Provide the (X, Y) coordinate of the cell's center where the given text is located.  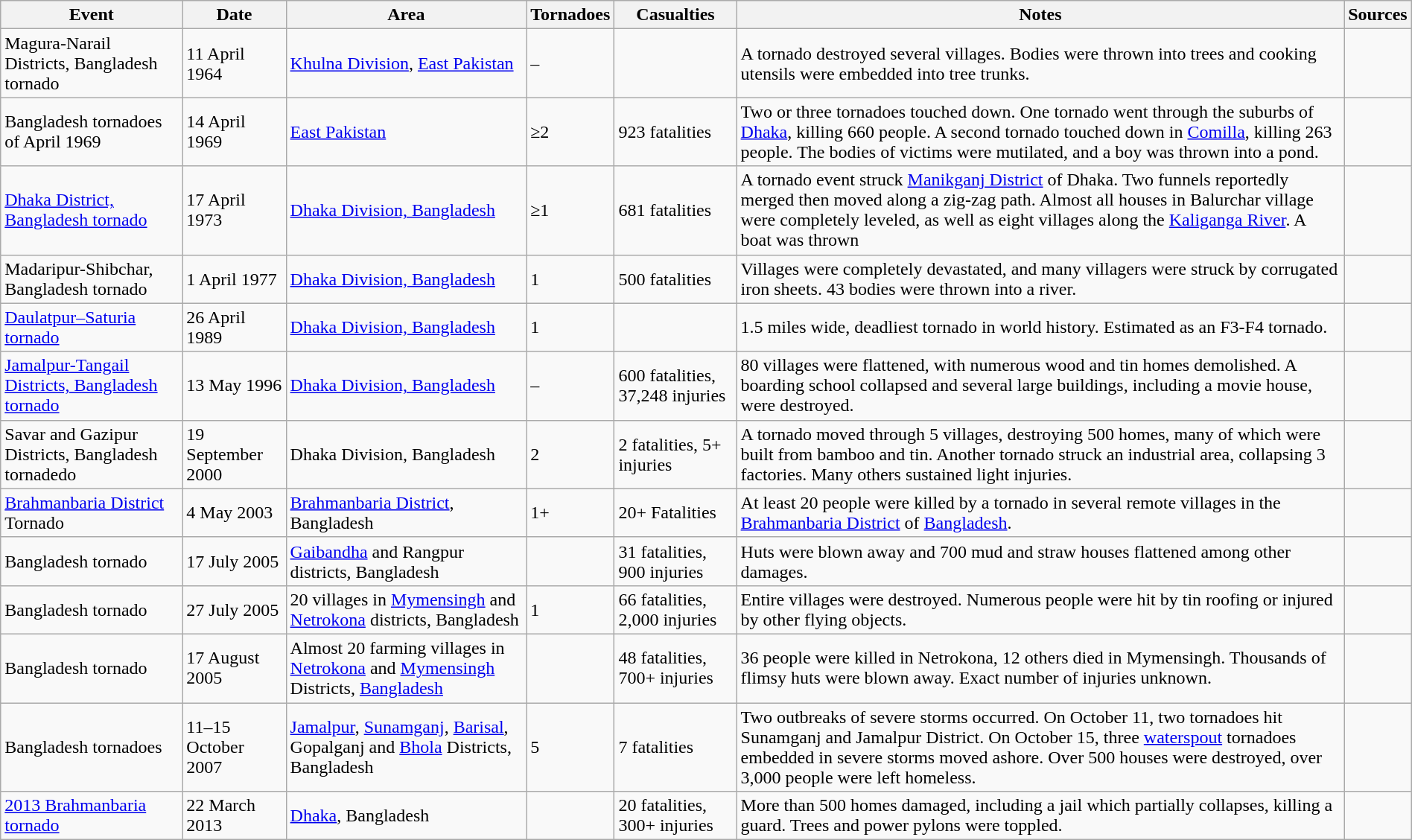
More than 500 homes damaged, including a jail which partially collapses, killing a guard. Trees and power pylons were toppled. (1040, 816)
≥2 (570, 132)
17 July 2005 (234, 561)
17 April 1973 (234, 210)
600 fatalities, 37,248 injuries (675, 386)
Huts were blown away and 700 mud and straw houses flattened among other damages. (1040, 561)
14 April 1969 (234, 132)
1+ (570, 512)
Daulatpur–Saturia tornado (92, 328)
Savar and Gazipur Districts, Bangladesh tornadedo (92, 454)
1 April 1977 (234, 279)
4 May 2003 (234, 512)
Jamalpur, Sunamganj, Barisal, Gopalganj and Bhola Districts, Bangladesh (407, 748)
Madaripur-Shibchar, Bangladesh tornado (92, 279)
26 April 1989 (234, 328)
7 fatalities (675, 748)
Date (234, 15)
A tornado destroyed several villages. Bodies were thrown into trees and cooking utensils were embedded into tree trunks. (1040, 63)
Area (407, 15)
20 villages in Mymensingh and Netrokona districts, Bangladesh (407, 609)
48 fatalities, 700+ injuries (675, 668)
Casualties (675, 15)
Villages were completely devastated, and many villagers were struck by corrugated iron sheets. 43 bodies were thrown into a river. (1040, 279)
Almost 20 farming villages in Netrokona and Mymensingh Districts, Bangladesh (407, 668)
5 (570, 748)
20+ Fatalities (675, 512)
Dhaka District, Bangladesh tornado (92, 210)
Entire villages were destroyed. Numerous people were hit by tin roofing or injured by other flying objects. (1040, 609)
2 (570, 454)
Magura-Narail Districts, Bangladesh tornado (92, 63)
17 August 2005 (234, 668)
Gaibandha and Rangpur districts, Bangladesh (407, 561)
Tornadoes (570, 15)
Brahmanbaria District, Bangladesh (407, 512)
Sources (1378, 15)
20 fatalities, 300+ injuries (675, 816)
31 fatalities, 900 injuries (675, 561)
22 March 2013 (234, 816)
2013 Brahmanbaria tornado (92, 816)
2 fatalities, 5+ injuries (675, 454)
East Pakistan (407, 132)
19 September 2000 (234, 454)
Bangladesh tornadoes (92, 748)
11–15 October 2007 (234, 748)
Notes (1040, 15)
13 May 1996 (234, 386)
Brahmanbaria District Tornado (92, 512)
11 April 1964 (234, 63)
Dhaka, Bangladesh (407, 816)
≥1 (570, 210)
Jamalpur-Tangail Districts, Bangladesh tornado (92, 386)
66 fatalities, 2,000 injuries (675, 609)
500 fatalities (675, 279)
Event (92, 15)
At least 20 people were killed by a tornado in several remote villages in the Brahmanbaria District of Bangladesh. (1040, 512)
923 fatalities (675, 132)
36 people were killed in Netrokona, 12 others died in Mymensingh. Thousands of flimsy huts were blown away. Exact number of injuries unknown. (1040, 668)
Khulna Division, East Pakistan (407, 63)
Bangladesh tornadoes of April 1969 (92, 132)
681 fatalities (675, 210)
27 July 2005 (234, 609)
1.5 miles wide, deadliest tornado in world history. Estimated as an F3-F4 tornado. (1040, 328)
